Find where the given text appears and provide that cell's center as [X, Y] coordinate. 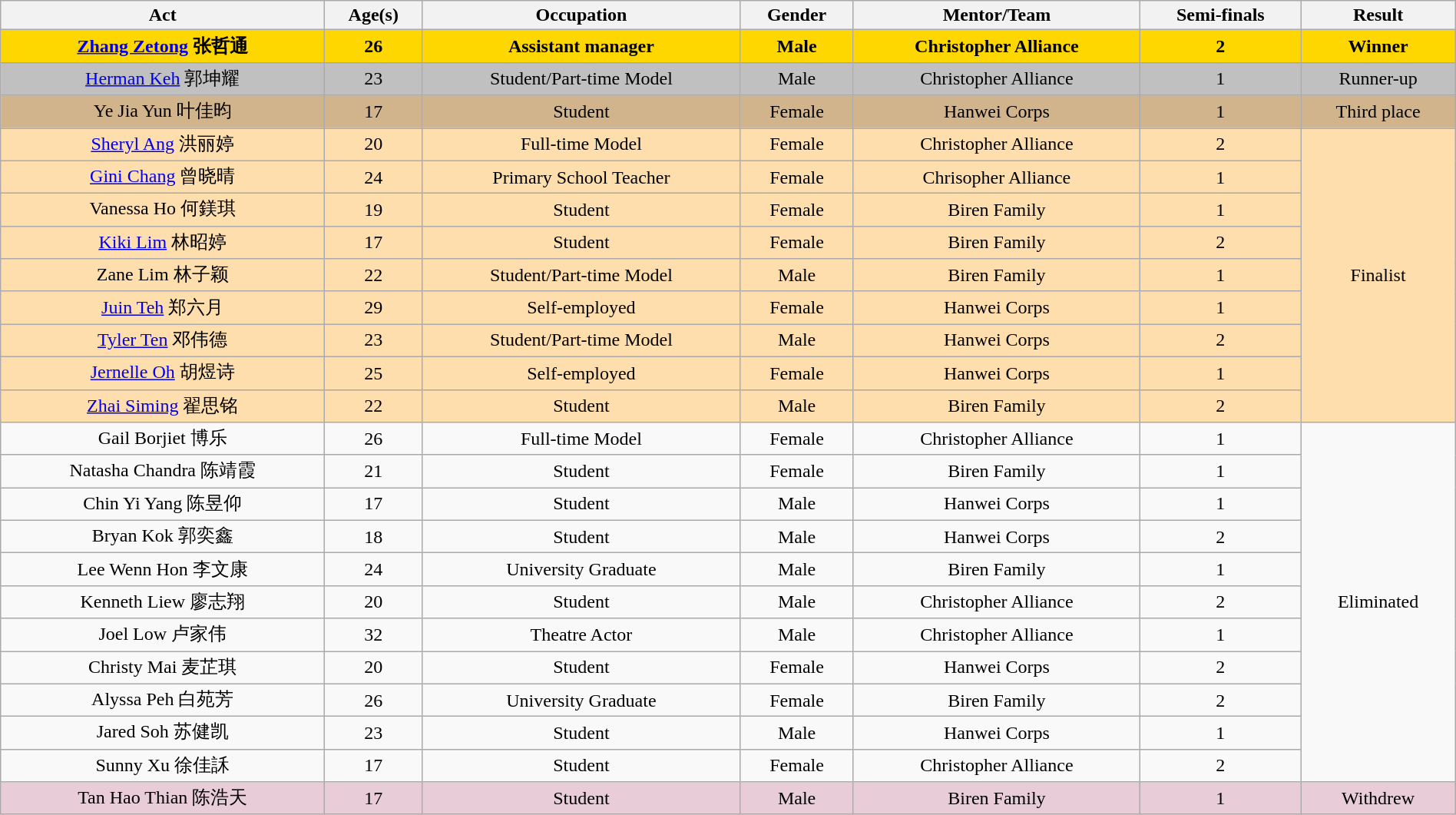
Sunny Xu 徐佳訸 [163, 765]
Jernelle Oh 胡煜诗 [163, 373]
Gender [797, 15]
Herman Keh 郭坤耀 [163, 78]
Occupation [581, 15]
Alyssa Peh 白苑芳 [163, 701]
Kiki Lim 林昭婷 [163, 243]
Theatre Actor [581, 634]
32 [373, 634]
Mentor/Team [997, 15]
Juin Teh 郑六月 [163, 307]
Eliminated [1378, 602]
18 [373, 536]
Gini Chang 曾晓晴 [163, 177]
21 [373, 472]
Assistant manager [581, 46]
Runner-up [1378, 78]
Lee Wenn Hon 李文康 [163, 570]
Zhang Zetong 张哲通 [163, 46]
Winner [1378, 46]
Joel Low 卢家伟 [163, 634]
Ye Jia Yun 叶佳昀 [163, 112]
Act [163, 15]
29 [373, 307]
Christy Mai 麦芷琪 [163, 668]
Kenneth Liew 廖志翔 [163, 602]
Semi-finals [1221, 15]
Age(s) [373, 15]
Jared Soh 苏健凯 [163, 733]
Gail Borjiet 博乐 [163, 439]
Tyler Ten 邓伟德 [163, 341]
Chrisopher Alliance [997, 177]
Withdrew [1378, 799]
Bryan Kok 郭奕鑫 [163, 536]
Zane Lim 林子颖 [163, 275]
Finalist [1378, 275]
Tan Hao Thian 陈浩天 [163, 799]
Vanessa Ho 何鎂琪 [163, 210]
Third place [1378, 112]
Sheryl Ang 洪丽婷 [163, 144]
Result [1378, 15]
25 [373, 373]
Chin Yi Yang 陈昱仰 [163, 504]
Primary School Teacher [581, 177]
Natasha Chandra 陈靖霞 [163, 472]
Zhai Siming 翟思铭 [163, 406]
19 [373, 210]
